Identify which cell holds the provided text, then report its (X, Y) central coordinate. 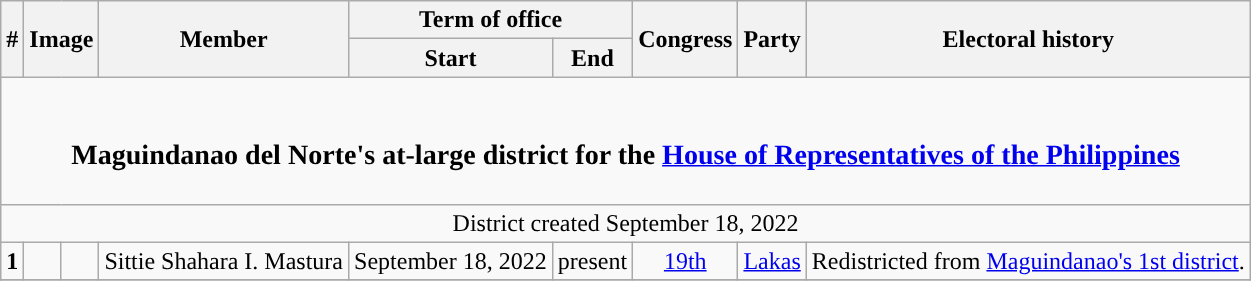
1 (12, 261)
Party (772, 39)
District created September 18, 2022 (626, 223)
Redistricted from Maguindanao's 1st district. (1028, 261)
Image (62, 39)
Maguindanao del Norte's at-large district for the House of Representatives of the Philippines (626, 140)
# (12, 39)
Term of office (491, 20)
Start (451, 58)
Congress (686, 39)
19th (686, 261)
End (592, 58)
present (592, 261)
Member (224, 39)
September 18, 2022 (451, 261)
Sittie Shahara I. Mastura (224, 261)
Electoral history (1028, 39)
Lakas (772, 261)
